Find where the given text appears and provide that cell's center as [X, Y] coordinate. 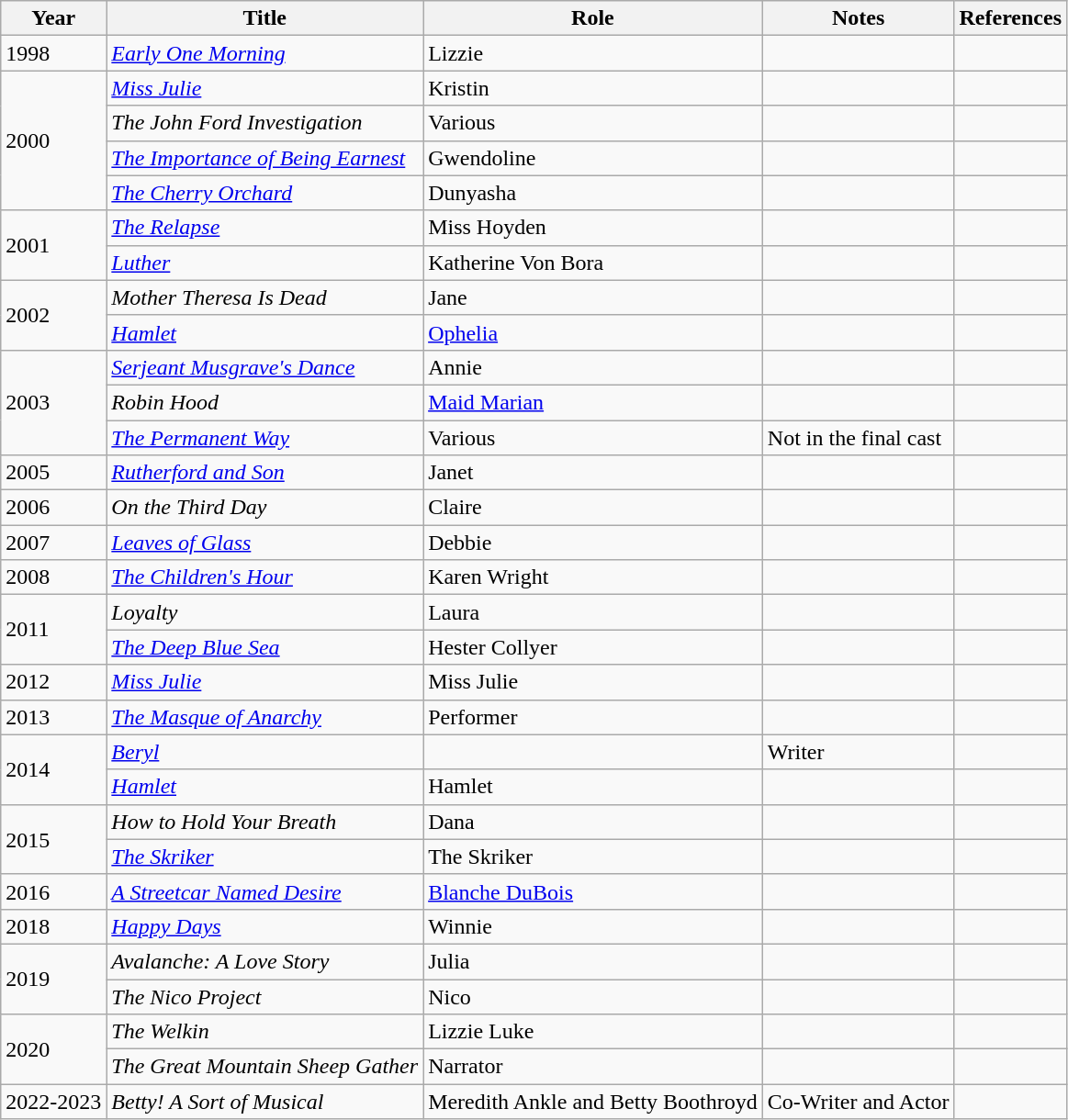
2011 [53, 630]
The Masque of Anarchy [264, 717]
Notes [858, 18]
The John Ford Investigation [264, 123]
Annie [593, 367]
2018 [53, 926]
Karen Wright [593, 577]
On the Third Day [264, 508]
2022-2023 [53, 1102]
2014 [53, 769]
2002 [53, 315]
Betty! A Sort of Musical [264, 1102]
Dunyasha [593, 193]
Ophelia [593, 332]
Katherine Von Bora [593, 263]
1998 [53, 53]
Loyalty [264, 612]
Lizzie [593, 53]
The Great Mountain Sheep Gather [264, 1067]
Beryl [264, 752]
2019 [53, 979]
Not in the final cast [858, 438]
Rutherford and Son [264, 473]
2016 [53, 891]
Jane [593, 297]
2020 [53, 1049]
2003 [53, 402]
Performer [593, 717]
Gwendoline [593, 158]
Serjeant Musgrave's Dance [264, 367]
Title [264, 18]
Mother Theresa Is Dead [264, 297]
2007 [53, 543]
Early One Morning [264, 53]
Hester Collyer [593, 647]
The Nico Project [264, 996]
Role [593, 18]
The Welkin [264, 1032]
The Cherry Orchard [264, 193]
Maid Marian [593, 402]
Winnie [593, 926]
Blanche DuBois [593, 891]
Year [53, 18]
References [1010, 18]
Meredith Ankle and Betty Boothroyd [593, 1102]
Miss Hoyden [593, 228]
Laura [593, 612]
Janet [593, 473]
2006 [53, 508]
Narrator [593, 1067]
The Deep Blue Sea [264, 647]
The Importance of Being Earnest [264, 158]
2012 [53, 682]
The Permanent Way [264, 438]
Luther [264, 263]
Co-Writer and Actor [858, 1102]
Debbie [593, 543]
Avalanche: A Love Story [264, 961]
2015 [53, 839]
2013 [53, 717]
2001 [53, 245]
2008 [53, 577]
Nico [593, 996]
A Streetcar Named Desire [264, 891]
Lizzie Luke [593, 1032]
Happy Days [264, 926]
2005 [53, 473]
Robin Hood [264, 402]
The Relapse [264, 228]
Dana [593, 822]
Claire [593, 508]
2000 [53, 140]
Julia [593, 961]
Kristin [593, 88]
Leaves of Glass [264, 543]
Writer [858, 752]
How to Hold Your Breath [264, 822]
The Children's Hour [264, 577]
